Scan for the cell matching the given text and deliver its (X, Y) coordinate at center. 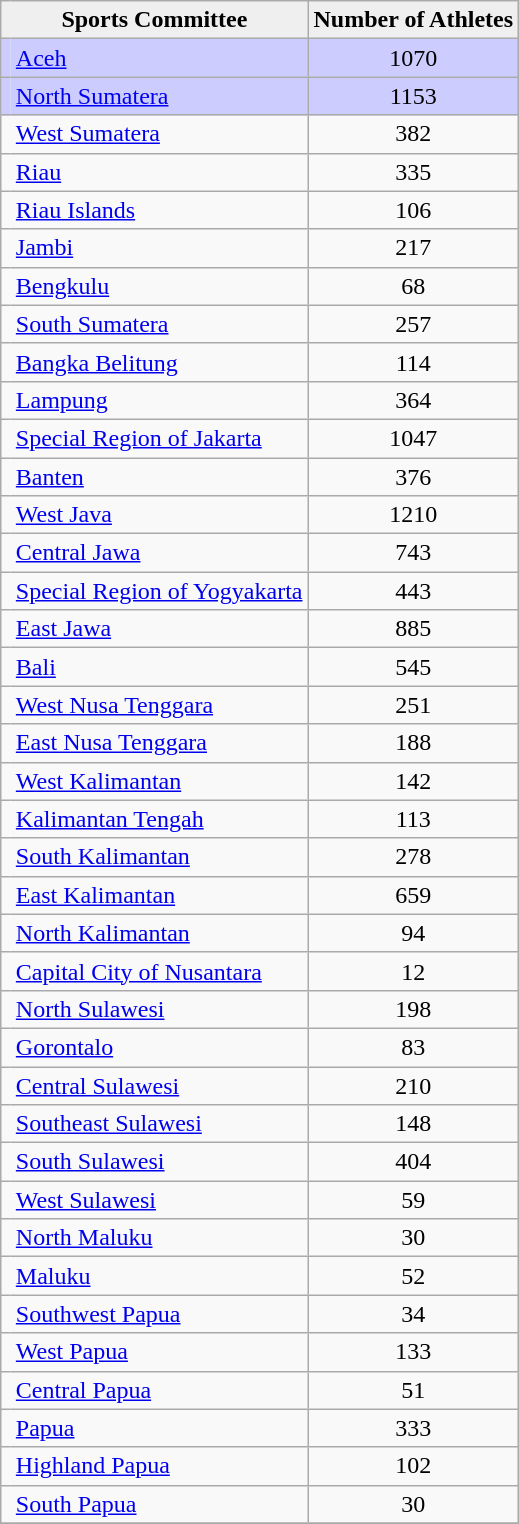
West Papua (160, 1352)
Bangka Belitung (160, 362)
Gorontalo (160, 1047)
94 (414, 933)
364 (414, 400)
Central Papua (160, 1390)
113 (414, 819)
52 (414, 1276)
106 (414, 210)
51 (414, 1390)
Riau Islands (160, 210)
North Sulawesi (160, 1009)
Sports Committee (154, 20)
34 (414, 1314)
Capital City of Nusantara (160, 971)
335 (414, 172)
148 (414, 1124)
659 (414, 895)
West Sulawesi (160, 1200)
Lampung (160, 400)
133 (414, 1352)
East Kalimantan (160, 895)
Banten (160, 477)
210 (414, 1085)
Number of Athletes (414, 20)
Southeast Sulawesi (160, 1124)
1070 (414, 58)
South Sulawesi (160, 1162)
12 (414, 971)
1153 (414, 96)
Bengkulu (160, 286)
Highland Papua (160, 1466)
1047 (414, 438)
Papua (160, 1428)
West Java (160, 515)
West Kalimantan (160, 781)
Kalimantan Tengah (160, 819)
North Sumatera (160, 96)
Southwest Papua (160, 1314)
South Sumatera (160, 324)
South Kalimantan (160, 857)
443 (414, 591)
257 (414, 324)
114 (414, 362)
West Sumatera (160, 134)
Central Jawa (160, 553)
545 (414, 667)
Bali (160, 667)
Jambi (160, 248)
382 (414, 134)
Special Region of Jakarta (160, 438)
102 (414, 1466)
Riau (160, 172)
251 (414, 705)
West Nusa Tenggara (160, 705)
333 (414, 1428)
278 (414, 857)
743 (414, 553)
East Nusa Tenggara (160, 743)
188 (414, 743)
376 (414, 477)
68 (414, 286)
East Jawa (160, 629)
217 (414, 248)
Central Sulawesi (160, 1085)
885 (414, 629)
142 (414, 781)
North Maluku (160, 1238)
404 (414, 1162)
1210 (414, 515)
Aceh (160, 58)
Maluku (160, 1276)
North Kalimantan (160, 933)
59 (414, 1200)
Special Region of Yogyakarta (160, 591)
83 (414, 1047)
198 (414, 1009)
South Papua (160, 1504)
